Provide the [x, y] coordinate of the cell's center where the given text is located.  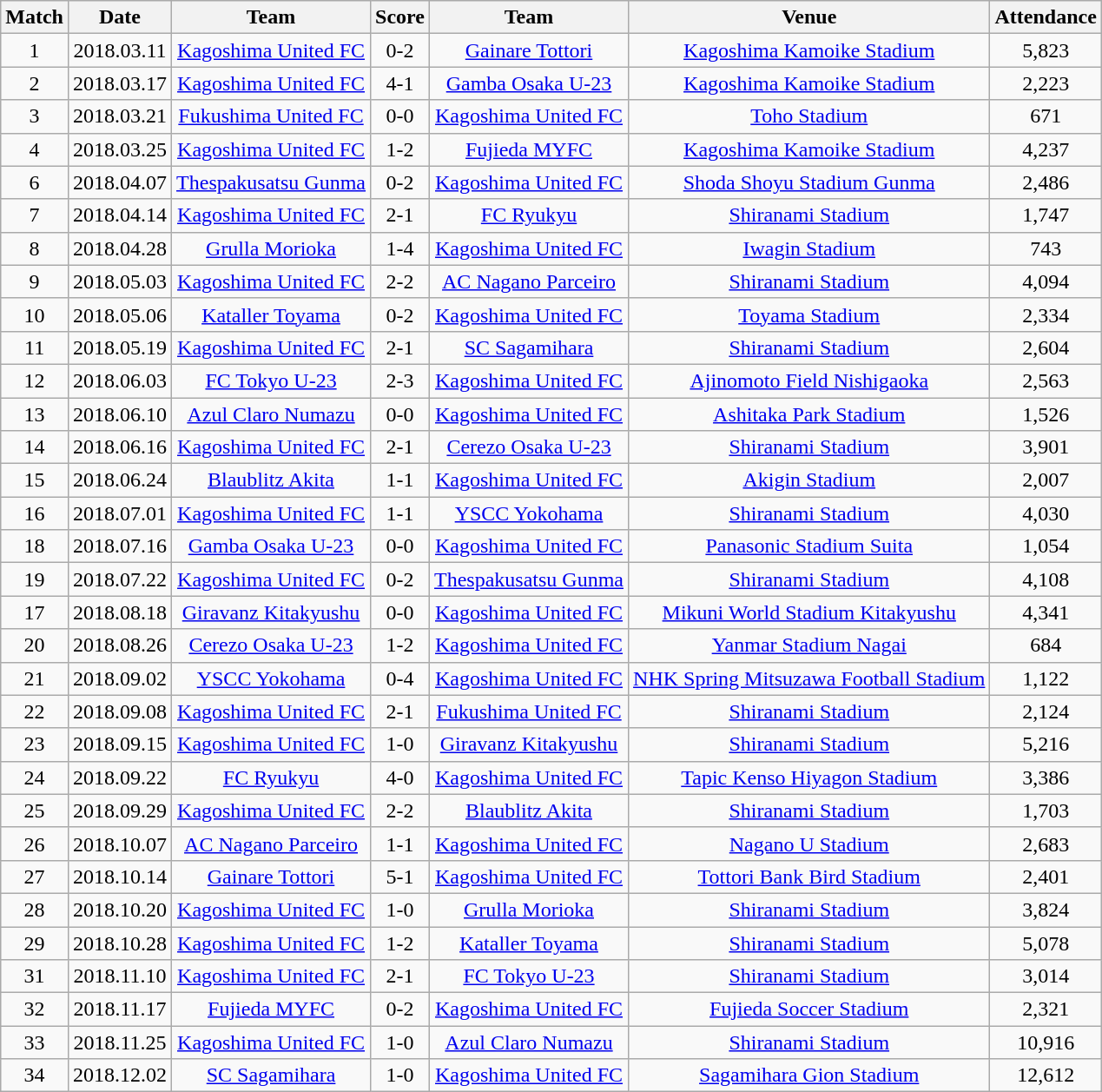
4-1 [400, 83]
1,703 [1046, 811]
32 [35, 1009]
2018.04.14 [120, 215]
2018.09.15 [120, 745]
2018.12.02 [120, 1075]
3,824 [1046, 910]
1 [35, 50]
Panasonic Stadium Suita [809, 546]
11 [35, 347]
31 [35, 976]
3,901 [1046, 447]
28 [35, 910]
27 [35, 877]
4,341 [1046, 612]
Tapic Kenso Hiyagon Stadium [809, 778]
Ajinomoto Field Nishigaoka [809, 381]
671 [1046, 116]
7 [35, 215]
1,747 [1046, 215]
2018.07.01 [120, 513]
22 [35, 711]
2018.04.07 [120, 182]
Date [120, 17]
2,334 [1046, 314]
2,604 [1046, 347]
2018.11.17 [120, 1009]
1,526 [1046, 414]
2018.10.28 [120, 943]
1,122 [1046, 678]
2,321 [1046, 1009]
2018.06.03 [120, 381]
5,216 [1046, 745]
2,486 [1046, 182]
2018.09.29 [120, 811]
2018.09.08 [120, 711]
2,401 [1046, 877]
34 [35, 1075]
2,124 [1046, 711]
2,683 [1046, 844]
684 [1046, 645]
10,916 [1046, 1042]
9 [35, 281]
Ashitaka Park Stadium [809, 414]
4,030 [1046, 513]
10 [35, 314]
5-1 [400, 877]
23 [35, 745]
Tottori Bank Bird Stadium [809, 877]
2018.07.16 [120, 546]
26 [35, 844]
15 [35, 480]
Venue [809, 17]
3,386 [1046, 778]
2018.10.14 [120, 877]
4,094 [1046, 281]
2018.11.10 [120, 976]
14 [35, 447]
Toyama Stadium [809, 314]
Iwagin Stadium [809, 248]
2018.05.06 [120, 314]
8 [35, 248]
13 [35, 414]
21 [35, 678]
2,223 [1046, 83]
12,612 [1046, 1075]
18 [35, 546]
4 [35, 149]
33 [35, 1042]
2018.03.25 [120, 149]
1-4 [400, 248]
4,108 [1046, 579]
2018.06.24 [120, 480]
Nagano U Stadium [809, 844]
NHK Spring Mitsuzawa Football Stadium [809, 678]
2 [35, 83]
2018.03.17 [120, 83]
Mikuni World Stadium Kitakyushu [809, 612]
Attendance [1046, 17]
743 [1046, 248]
19 [35, 579]
2,563 [1046, 381]
2018.03.11 [120, 50]
0-4 [400, 678]
25 [35, 811]
Fujieda Soccer Stadium [809, 1009]
2018.10.07 [120, 844]
Akigin Stadium [809, 480]
Score [400, 17]
2018.11.25 [120, 1042]
2018.06.16 [120, 447]
2018.04.28 [120, 248]
2018.09.02 [120, 678]
5,823 [1046, 50]
Toho Stadium [809, 116]
20 [35, 645]
24 [35, 778]
17 [35, 612]
4,237 [1046, 149]
2-3 [400, 381]
Shoda Shoyu Stadium Gunma [809, 182]
2,007 [1046, 480]
5,078 [1046, 943]
2018.07.22 [120, 579]
Match [35, 17]
2018.10.20 [120, 910]
1,054 [1046, 546]
2018.05.19 [120, 347]
Sagamihara Gion Stadium [809, 1075]
3 [35, 116]
4-0 [400, 778]
2018.08.26 [120, 645]
2018.08.18 [120, 612]
12 [35, 381]
16 [35, 513]
3,014 [1046, 976]
29 [35, 943]
6 [35, 182]
2018.06.10 [120, 414]
2018.05.03 [120, 281]
Yanmar Stadium Nagai [809, 645]
2018.03.21 [120, 116]
2018.09.22 [120, 778]
